Locate the cell with the specified text and output its [x, y] center coordinate. 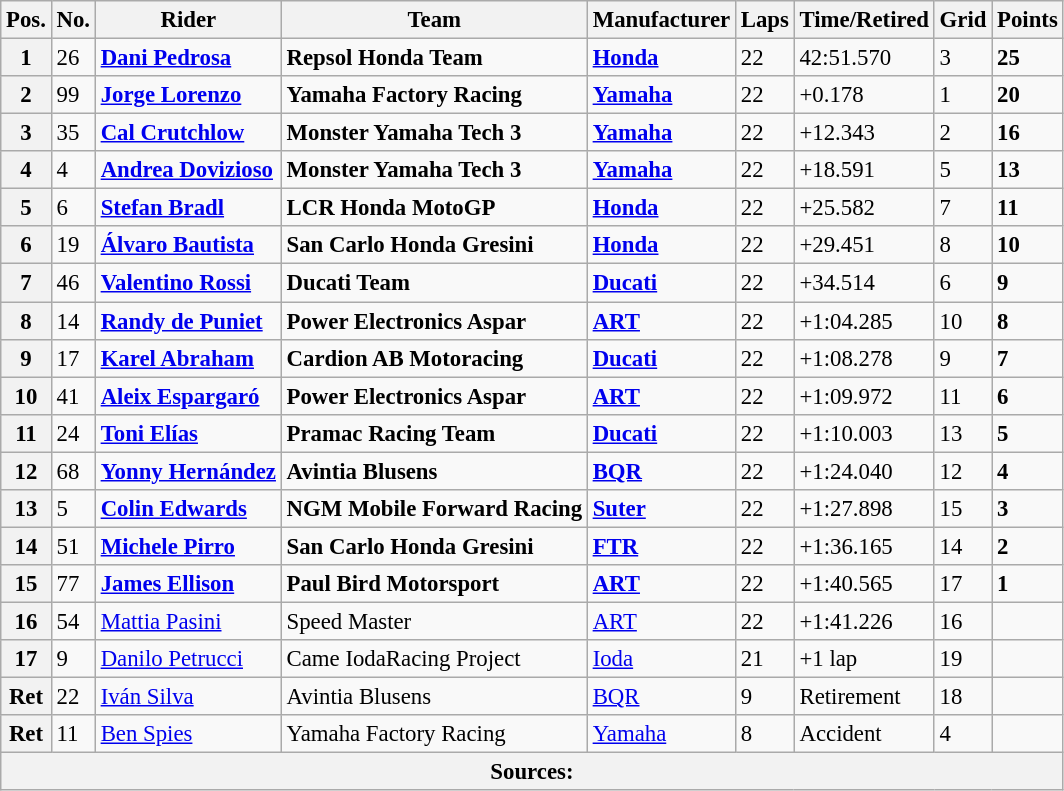
25 [1028, 58]
+29.451 [864, 245]
+25.582 [864, 208]
Grid [962, 20]
Team [434, 20]
FTR [661, 546]
+1:10.003 [864, 433]
Randy de Puniet [188, 321]
+1:04.285 [864, 321]
Repsol Honda Team [434, 58]
LCR Honda MotoGP [434, 208]
99 [73, 95]
Ducati Team [434, 283]
Laps [764, 20]
Pramac Racing Team [434, 433]
41 [73, 396]
+12.343 [864, 133]
Cal Crutchlow [188, 133]
Pos. [26, 20]
Rider [188, 20]
Mattia Pasini [188, 621]
42:51.570 [864, 58]
+1 lap [864, 659]
51 [73, 546]
Iván Silva [188, 697]
Aleix Espargaró [188, 396]
26 [73, 58]
68 [73, 471]
+0.178 [864, 95]
Valentino Rossi [188, 283]
Danilo Petrucci [188, 659]
+1:41.226 [864, 621]
+34.514 [864, 283]
Stefan Bradl [188, 208]
Toni Elías [188, 433]
Michele Pirro [188, 546]
+1:08.278 [864, 358]
Colin Edwards [188, 509]
Paul Bird Motorsport [434, 584]
NGM Mobile Forward Racing [434, 509]
Manufacturer [661, 20]
Sources: [532, 772]
20 [1028, 95]
No. [73, 20]
Speed Master [434, 621]
Jorge Lorenzo [188, 95]
+1:36.165 [864, 546]
+1:09.972 [864, 396]
Ioda [661, 659]
+1:24.040 [864, 471]
24 [73, 433]
Time/Retired [864, 20]
Álvaro Bautista [188, 245]
Accident [864, 734]
46 [73, 283]
18 [962, 697]
Dani Pedrosa [188, 58]
Retirement [864, 697]
Suter [661, 509]
Ben Spies [188, 734]
+1:40.565 [864, 584]
77 [73, 584]
James Ellison [188, 584]
35 [73, 133]
21 [764, 659]
Points [1028, 20]
Karel Abraham [188, 358]
Came IodaRacing Project [434, 659]
Andrea Dovizioso [188, 170]
Yonny Hernández [188, 471]
Cardion AB Motoracing [434, 358]
+18.591 [864, 170]
+1:27.898 [864, 509]
54 [73, 621]
